Detect which cell encompasses the target text, then output its [X, Y] center coordinate. 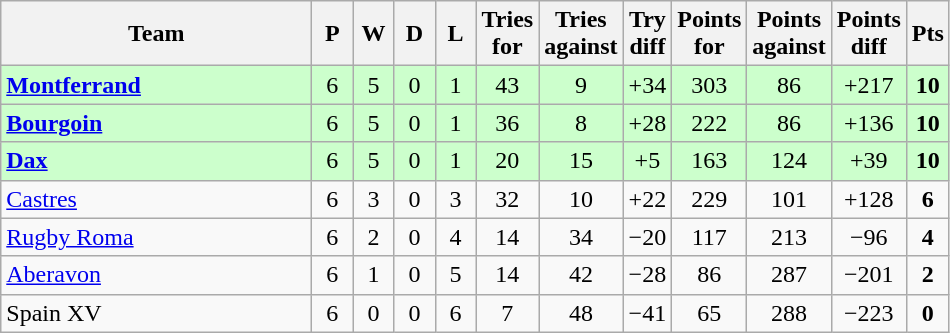
Pts [928, 34]
+136 [868, 123]
65 [710, 313]
Points diff [868, 34]
34 [581, 237]
Try diff [648, 34]
124 [789, 161]
213 [789, 237]
W [374, 34]
P [332, 34]
+22 [648, 199]
Aberavon [156, 275]
Tries against [581, 34]
Tries for [508, 34]
9 [581, 85]
36 [508, 123]
222 [710, 123]
163 [710, 161]
15 [581, 161]
Points for [710, 34]
+34 [648, 85]
−41 [648, 313]
101 [789, 199]
7 [508, 313]
Castres [156, 199]
−96 [868, 237]
Dax [156, 161]
+5 [648, 161]
8 [581, 123]
303 [710, 85]
+39 [868, 161]
L [456, 34]
D [414, 34]
Rugby Roma [156, 237]
Team [156, 34]
288 [789, 313]
Spain XV [156, 313]
−223 [868, 313]
+28 [648, 123]
48 [581, 313]
Bourgoin [156, 123]
32 [508, 199]
+217 [868, 85]
+128 [868, 199]
117 [710, 237]
Points against [789, 34]
Montferrand [156, 85]
42 [581, 275]
43 [508, 85]
−201 [868, 275]
−20 [648, 237]
20 [508, 161]
287 [789, 275]
229 [710, 199]
−28 [648, 275]
